Provide the [X, Y] coordinate of the cell's center where the given text is located.  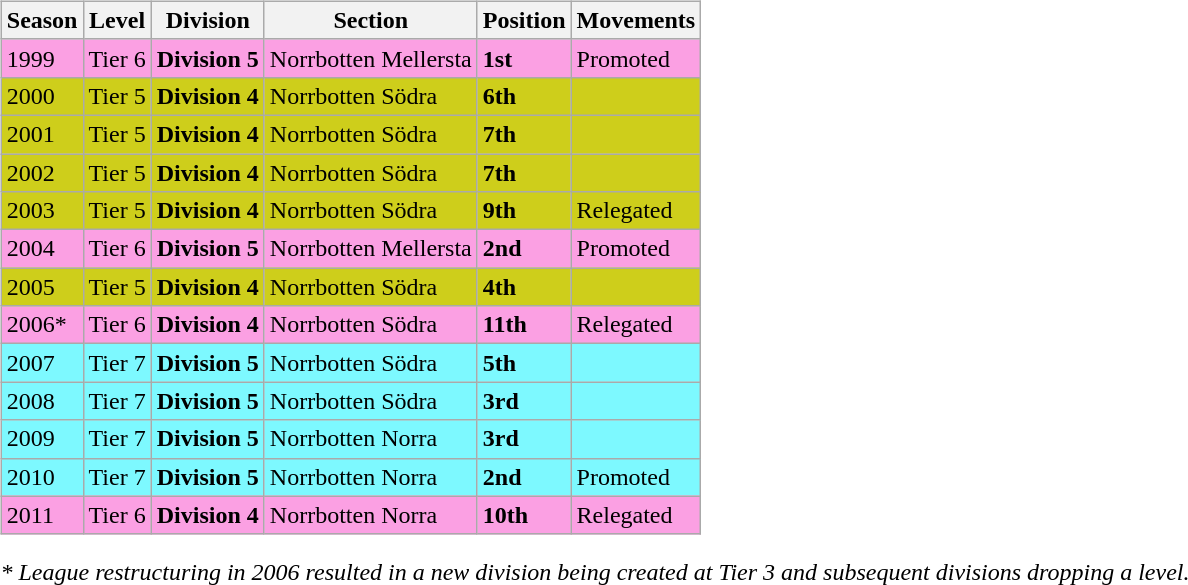
2003 [42, 211]
Season [42, 20]
1999 [42, 58]
2007 [42, 363]
2005 [42, 287]
Level [117, 20]
2011 [42, 515]
11th [524, 325]
2001 [42, 134]
10th [524, 515]
2000 [42, 96]
6th [524, 96]
Movements [636, 20]
2006* [42, 325]
Position [524, 20]
2009 [42, 439]
Division [208, 20]
2002 [42, 173]
Section [370, 20]
5th [524, 363]
2010 [42, 477]
2004 [42, 249]
9th [524, 211]
1st [524, 58]
2008 [42, 401]
4th [524, 287]
